Scan for the cell matching the given text and deliver its [x, y] coordinate at center. 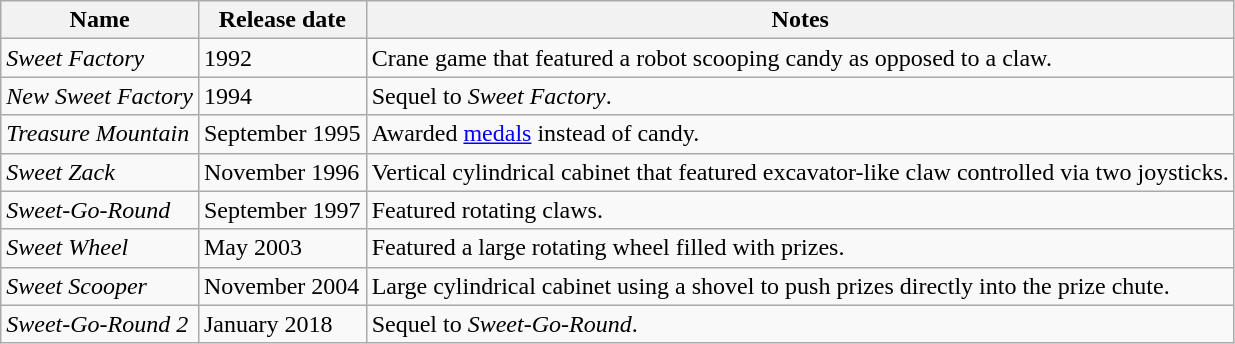
Sweet Zack [100, 172]
1994 [282, 96]
January 2018 [282, 324]
Vertical cylindrical cabinet that featured excavator-like claw controlled via two joysticks. [800, 172]
Featured a large rotating wheel filled with prizes. [800, 248]
September 1995 [282, 134]
New Sweet Factory [100, 96]
1992 [282, 58]
Sweet Factory [100, 58]
Release date [282, 20]
Treasure Mountain [100, 134]
September 1997 [282, 210]
Sweet-Go-Round 2 [100, 324]
Featured rotating claws. [800, 210]
Sweet Wheel [100, 248]
Sequel to Sweet Factory. [800, 96]
Crane game that featured a robot scooping candy as opposed to a claw. [800, 58]
Name [100, 20]
Notes [800, 20]
November 2004 [282, 286]
Large cylindrical cabinet using a shovel to push prizes directly into the prize chute. [800, 286]
November 1996 [282, 172]
Sweet-Go-Round [100, 210]
Sequel to Sweet-Go-Round. [800, 324]
Awarded medals instead of candy. [800, 134]
Sweet Scooper [100, 286]
May 2003 [282, 248]
